Capture the cell that displays the provided text and extract its [X, Y] central coordinate. 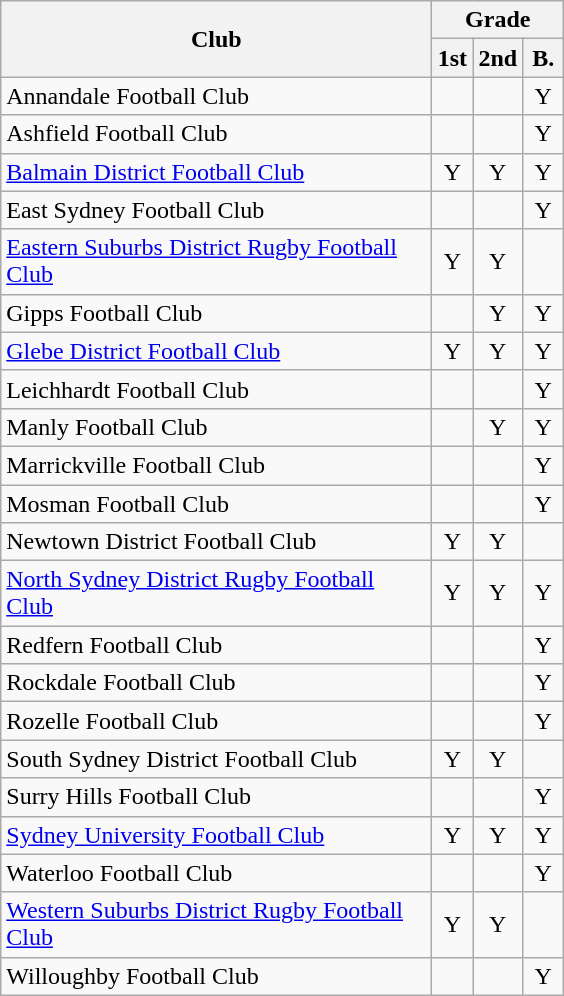
Mosman Football Club [216, 503]
South Sydney District Football Club [216, 759]
Leichhardt Football Club [216, 389]
Redfern Football Club [216, 645]
Western Suburbs District Rugby Football Club [216, 924]
Waterloo Football Club [216, 873]
Manly Football Club [216, 427]
East Sydney Football Club [216, 210]
Club [216, 39]
Ashfield Football Club [216, 134]
Rozelle Football Club [216, 721]
Newtown District Football Club [216, 542]
Willoughby Football Club [216, 976]
Grade [498, 20]
Eastern Suburbs District Rugby Football Club [216, 262]
Annandale Football Club [216, 96]
Glebe District Football Club [216, 351]
Surry Hills Football Club [216, 797]
Gipps Football Club [216, 313]
North Sydney District Rugby Football Club [216, 594]
Sydney University Football Club [216, 835]
Rockdale Football Club [216, 683]
Marrickville Football Club [216, 465]
2nd [498, 58]
1st [452, 58]
B. [544, 58]
Balmain District Football Club [216, 172]
